For the text-containing cell, return its midpoint in [X, Y] coordinate format. 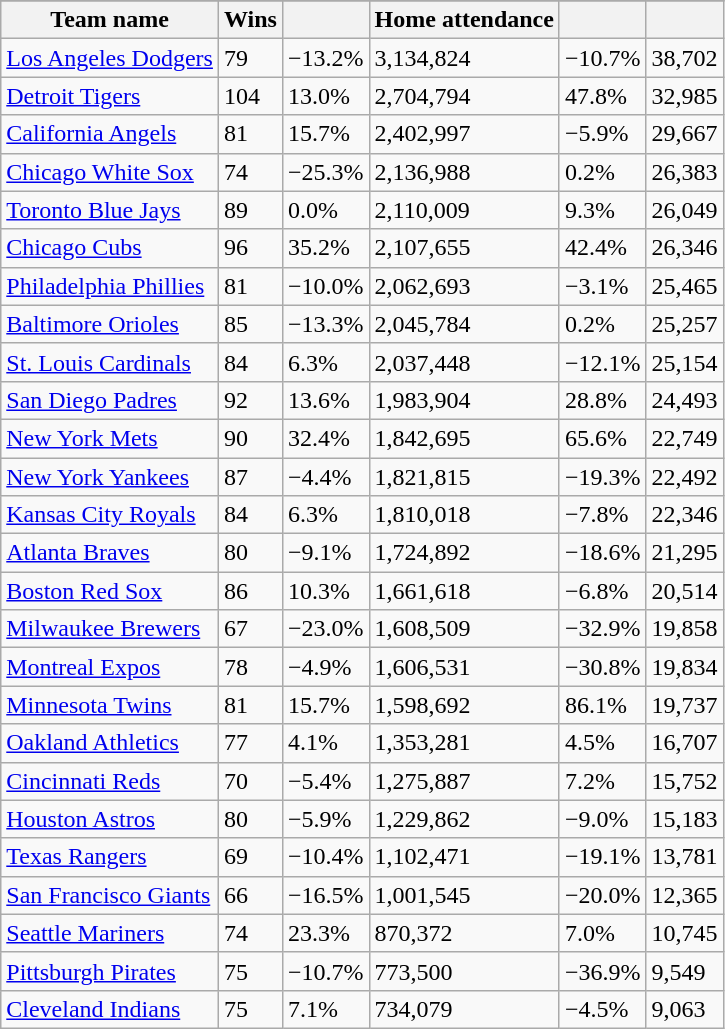
Chicago White Sox [110, 172]
New York Yankees [110, 477]
−32.9% [602, 629]
Home attendance [464, 20]
1,598,692 [464, 705]
70 [250, 781]
−25.3% [326, 172]
2,107,655 [464, 248]
23.3% [326, 933]
1,842,695 [464, 438]
10.3% [326, 591]
69 [250, 857]
−6.8% [602, 591]
26,383 [684, 172]
Texas Rangers [110, 857]
38,702 [684, 58]
15,183 [684, 819]
1,821,815 [464, 477]
−20.0% [602, 895]
19,737 [684, 705]
−30.8% [602, 667]
−18.6% [602, 553]
0.0% [326, 210]
2,136,988 [464, 172]
−7.8% [602, 515]
St. Louis Cardinals [110, 362]
1,102,471 [464, 857]
1,983,904 [464, 400]
−16.5% [326, 895]
66 [250, 895]
35.2% [326, 248]
16,707 [684, 743]
24,493 [684, 400]
1,810,018 [464, 515]
96 [250, 248]
1,608,509 [464, 629]
Minnesota Twins [110, 705]
Detroit Tigers [110, 96]
San Francisco Giants [110, 895]
104 [250, 96]
−9.1% [326, 553]
65.6% [602, 438]
Philadelphia Phillies [110, 286]
−19.1% [602, 857]
86 [250, 591]
7.1% [326, 1009]
32,985 [684, 96]
1,229,862 [464, 819]
Boston Red Sox [110, 591]
42.4% [602, 248]
Cincinnati Reds [110, 781]
−10.4% [326, 857]
2,402,997 [464, 134]
−4.5% [602, 1009]
2,110,009 [464, 210]
−23.0% [326, 629]
9,063 [684, 1009]
15,752 [684, 781]
20,514 [684, 591]
−3.1% [602, 286]
Team name [110, 20]
Houston Astros [110, 819]
Los Angeles Dodgers [110, 58]
29,667 [684, 134]
−4.9% [326, 667]
10,745 [684, 933]
Chicago Cubs [110, 248]
12,365 [684, 895]
92 [250, 400]
2,037,448 [464, 362]
Oakland Athletics [110, 743]
−4.4% [326, 477]
19,834 [684, 667]
2,704,794 [464, 96]
77 [250, 743]
−36.9% [602, 971]
7.0% [602, 933]
90 [250, 438]
Milwaukee Brewers [110, 629]
Cleveland Indians [110, 1009]
New York Mets [110, 438]
1,724,892 [464, 553]
2,062,693 [464, 286]
2,045,784 [464, 324]
28.8% [602, 400]
26,049 [684, 210]
85 [250, 324]
San Diego Padres [110, 400]
870,372 [464, 933]
13.6% [326, 400]
25,257 [684, 324]
Baltimore Orioles [110, 324]
Kansas City Royals [110, 515]
1,661,618 [464, 591]
−10.0% [326, 286]
78 [250, 667]
−13.2% [326, 58]
25,154 [684, 362]
Pittsburgh Pirates [110, 971]
Atlanta Braves [110, 553]
Toronto Blue Jays [110, 210]
−9.0% [602, 819]
773,500 [464, 971]
25,465 [684, 286]
67 [250, 629]
−12.1% [602, 362]
734,079 [464, 1009]
7.2% [602, 781]
1,275,887 [464, 781]
22,749 [684, 438]
4.5% [602, 743]
13,781 [684, 857]
Wins [250, 20]
9.3% [602, 210]
22,492 [684, 477]
87 [250, 477]
9,549 [684, 971]
86.1% [602, 705]
13.0% [326, 96]
−19.3% [602, 477]
26,346 [684, 248]
−5.4% [326, 781]
3,134,824 [464, 58]
1,606,531 [464, 667]
19,858 [684, 629]
21,295 [684, 553]
4.1% [326, 743]
47.8% [602, 96]
California Angels [110, 134]
22,346 [684, 515]
32.4% [326, 438]
79 [250, 58]
1,001,545 [464, 895]
1,353,281 [464, 743]
−13.3% [326, 324]
89 [250, 210]
Seattle Mariners [110, 933]
Montreal Expos [110, 667]
